Capture the cell that displays the provided text and extract its (X, Y) central coordinate. 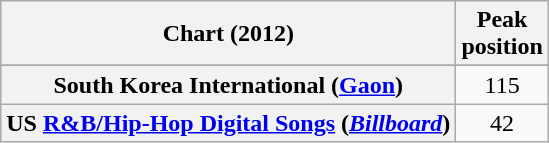
115 (502, 85)
US R&B/Hip-Hop Digital Songs (Billboard) (228, 123)
Chart (2012) (228, 34)
Peakposition (502, 34)
South Korea International (Gaon) (228, 85)
42 (502, 123)
